Return [x, y] of the center of cell containing provided text 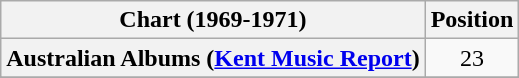
Australian Albums (Kent Music Report) [213, 58]
Position [472, 20]
23 [472, 58]
Chart (1969-1971) [213, 20]
